Search for the cell housing the specified text and yield its [X, Y] center coordinate. 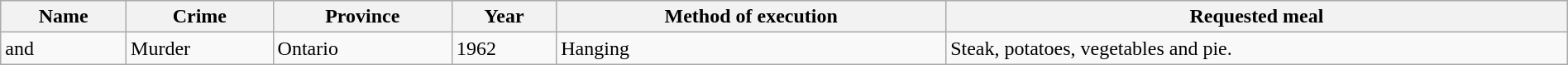
Method of execution [751, 17]
1962 [504, 48]
and [64, 48]
Hanging [751, 48]
Crime [200, 17]
Steak, potatoes, vegetables and pie. [1257, 48]
Ontario [362, 48]
Province [362, 17]
Requested meal [1257, 17]
Year [504, 17]
Murder [200, 48]
Name [64, 17]
